Determine the [X, Y] coordinate at the center of the cell enclosing the given text.  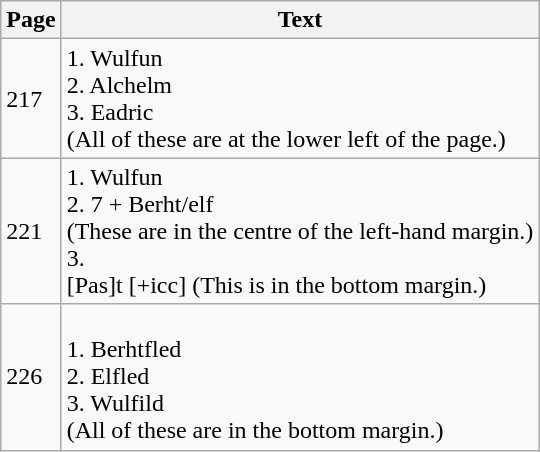
Page [31, 20]
1. Berhtfled2. Elfled3. Wulfild(All of these are in the bottom margin.) [300, 377]
1. Wulfun2. Alchelm3. Eadric(All of these are at the lower left of the page.) [300, 98]
Text [300, 20]
226 [31, 377]
221 [31, 231]
1. Wulfun2. 7 + Berht/elf(These are in the centre of the left-hand margin.)3.[Pas]t [+icc] (This is in the bottom margin.) [300, 231]
217 [31, 98]
